Detect which cell encompasses the target text, then output its [X, Y] center coordinate. 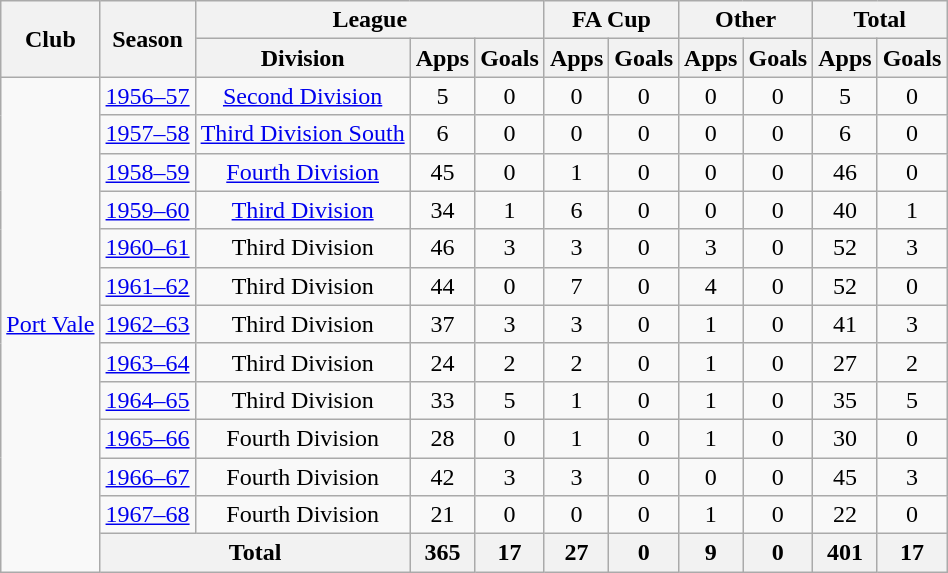
365 [442, 553]
9 [711, 553]
1956–57 [148, 96]
1963–64 [148, 362]
Second Division [302, 96]
7 [576, 286]
Division [302, 58]
1966–67 [148, 477]
34 [442, 210]
42 [442, 477]
Season [148, 39]
33 [442, 400]
1965–66 [148, 438]
24 [442, 362]
22 [845, 515]
401 [845, 553]
League [370, 20]
1961–62 [148, 286]
21 [442, 515]
1959–60 [148, 210]
1967–68 [148, 515]
35 [845, 400]
4 [711, 286]
1964–65 [148, 400]
1962–63 [148, 324]
44 [442, 286]
1958–59 [148, 172]
1957–58 [148, 134]
FA Cup [611, 20]
Third Division South [302, 134]
37 [442, 324]
41 [845, 324]
Club [50, 39]
1960–61 [148, 248]
Port Vale [50, 324]
28 [442, 438]
Other [746, 20]
30 [845, 438]
40 [845, 210]
